Determine the (X, Y) coordinate at the center of the cell enclosing the given text.  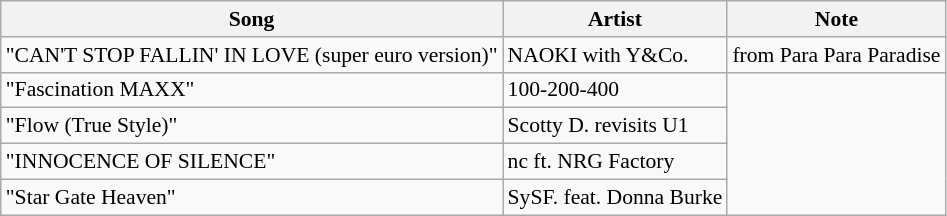
"Fascination MAXX" (252, 90)
Scotty D. revisits U1 (616, 126)
Note (836, 19)
"CAN'T STOP FALLIN' IN LOVE (super euro version)" (252, 55)
"INNOCENCE OF SILENCE" (252, 162)
"Flow (True Style)" (252, 126)
"Star Gate Heaven" (252, 197)
100-200-400 (616, 90)
from Para Para Paradise (836, 55)
nc ft. NRG Factory (616, 162)
SySF. feat. Donna Burke (616, 197)
Song (252, 19)
Artist (616, 19)
NAOKI with Y&Co. (616, 55)
